Pinpoint the cell where the given text exists, returning its [X, Y] midpoint coordinate. 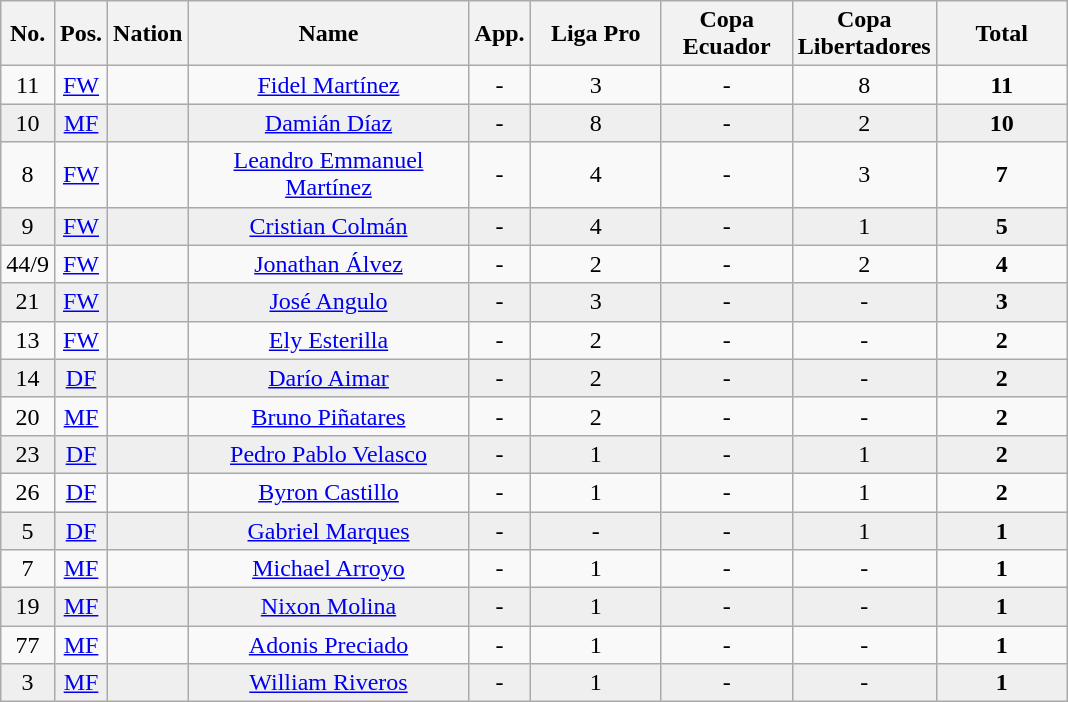
26 [28, 492]
21 [28, 302]
Adonis Preciado [328, 645]
No. [28, 34]
App. [500, 34]
Michael Arroyo [328, 569]
23 [28, 454]
Cristian Colmán [328, 226]
Byron Castillo [328, 492]
19 [28, 607]
Darío Aimar [328, 378]
Pos. [80, 34]
Ely Esterilla [328, 340]
William Riveros [328, 683]
Total [1002, 34]
Pedro Pablo Velasco [328, 454]
77 [28, 645]
Copa Libertadores [864, 34]
Fidel Martínez [328, 85]
Damián Díaz [328, 123]
Gabriel Marques [328, 531]
14 [28, 378]
Jonathan Álvez [328, 264]
Copa Ecuador [726, 34]
20 [28, 416]
Leandro Emmanuel Martínez [328, 174]
Bruno Piñatares [328, 416]
9 [28, 226]
Liga Pro [596, 34]
13 [28, 340]
Name [328, 34]
44/9 [28, 264]
Nixon Molina [328, 607]
Nation [148, 34]
José Angulo [328, 302]
